Capture the cell that displays the provided text and extract its [x, y] central coordinate. 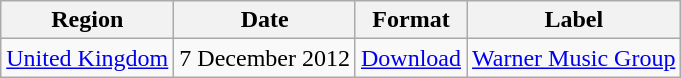
Region [88, 20]
7 December 2012 [265, 58]
Warner Music Group [574, 58]
Label [574, 20]
United Kingdom [88, 58]
Date [265, 20]
Format [410, 20]
Download [410, 58]
